Search for the cell housing the specified text and yield its [X, Y] center coordinate. 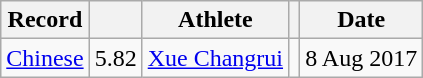
Chinese [45, 58]
Xue Changrui [215, 58]
8 Aug 2017 [362, 58]
5.82 [116, 58]
Record [45, 20]
Date [362, 20]
Athlete [215, 20]
